From the cell containing the given text, extract its center point as [x, y] coordinate. 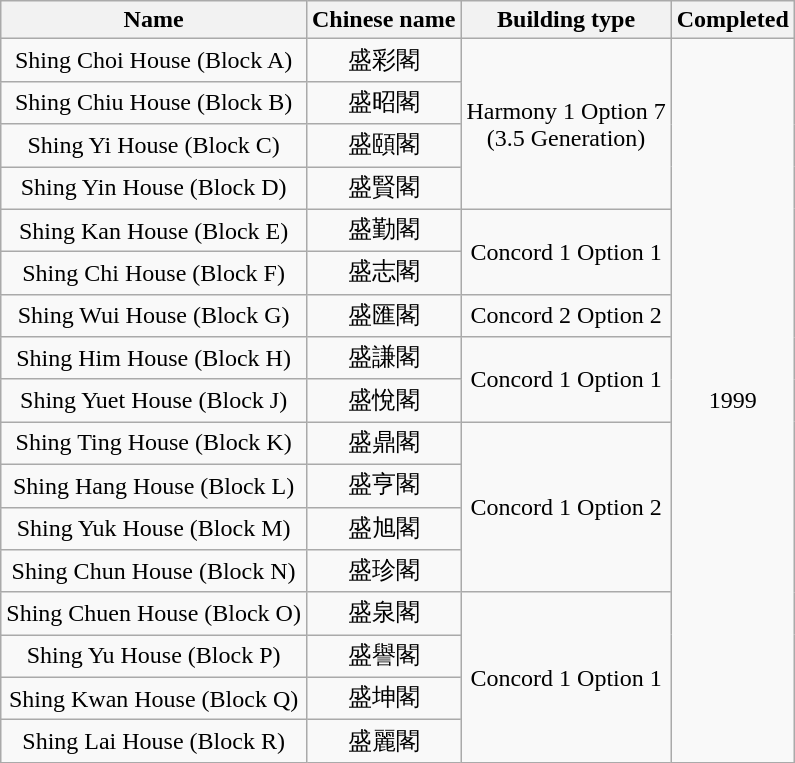
Building type [566, 20]
盛亨閣 [383, 486]
Completed [732, 20]
Shing Kwan House (Block Q) [154, 698]
盛悅閣 [383, 400]
Shing Chiu House (Block B) [154, 102]
Shing Choi House (Block A) [154, 60]
盛昭閣 [383, 102]
盛勤閣 [383, 230]
盛志閣 [383, 274]
Shing Ting House (Block K) [154, 444]
1999 [732, 401]
Shing Hang House (Block L) [154, 486]
Shing Yuet House (Block J) [154, 400]
盛鼎閣 [383, 444]
盛坤閣 [383, 698]
Shing Chi House (Block F) [154, 274]
Concord 2 Option 2 [566, 316]
Concord 1 Option 2 [566, 507]
Shing Chun House (Block N) [154, 572]
盛珍閣 [383, 572]
盛謙閣 [383, 358]
Chinese name [383, 20]
盛賢閣 [383, 188]
Shing Kan House (Block E) [154, 230]
Shing Him House (Block H) [154, 358]
Shing Yin House (Block D) [154, 188]
Shing Wui House (Block G) [154, 316]
盛匯閣 [383, 316]
Harmony 1 Option 7 (3.5 Generation) [566, 124]
Name [154, 20]
Shing Yu House (Block P) [154, 656]
盛譽閣 [383, 656]
盛旭閣 [383, 528]
盛泉閣 [383, 614]
盛麗閣 [383, 742]
Shing Yuk House (Block M) [154, 528]
Shing Lai House (Block R) [154, 742]
盛頤閣 [383, 146]
Shing Chuen House (Block O) [154, 614]
盛彩閣 [383, 60]
Shing Yi House (Block C) [154, 146]
